Capture the cell that displays the provided text and extract its (X, Y) central coordinate. 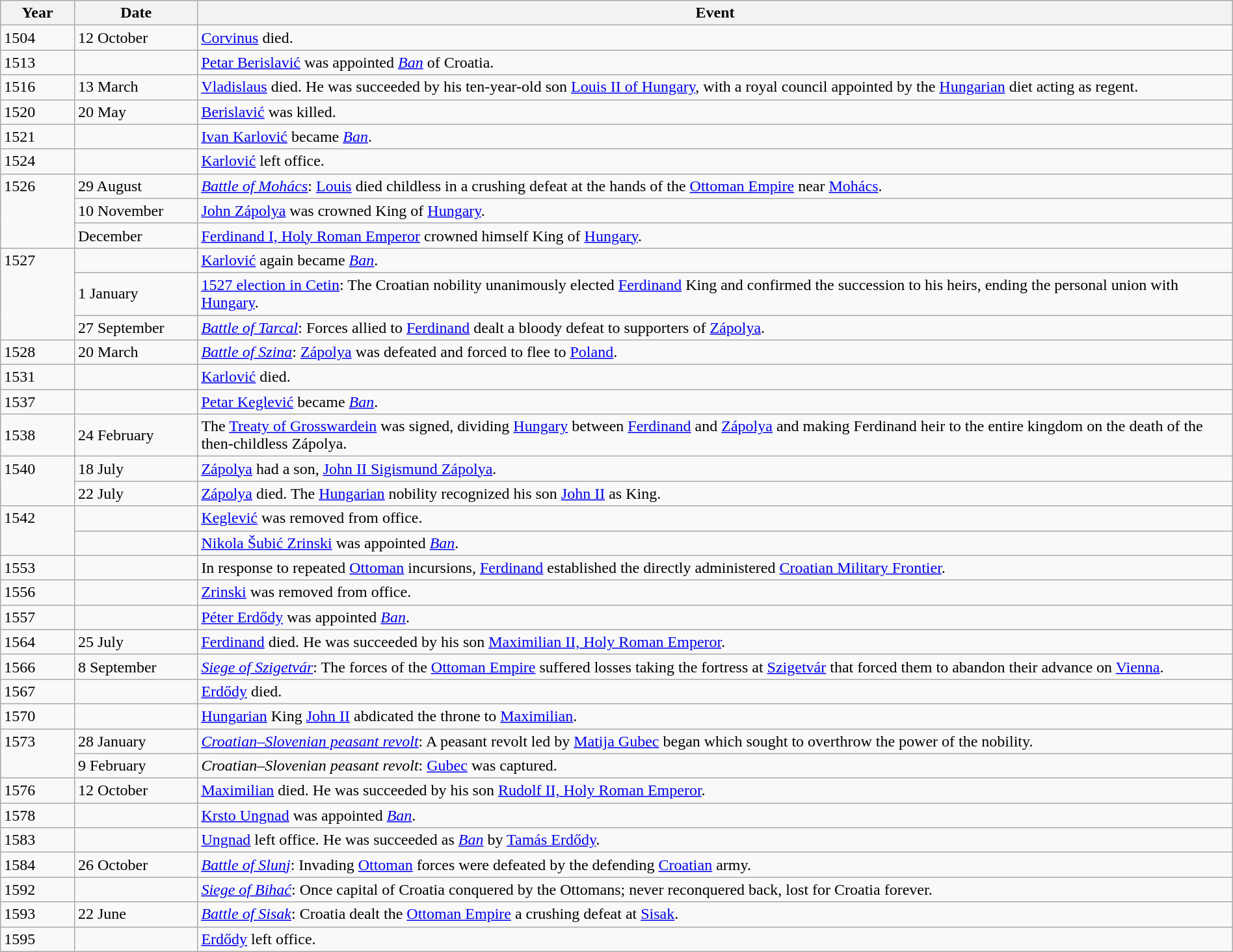
1578 (38, 815)
1520 (38, 112)
24 February (135, 436)
Battle of Szina: Zápolya was defeated and forced to flee to Poland. (715, 352)
Ivan Karlović became Ban. (715, 137)
1595 (38, 939)
1542 (38, 531)
Year (38, 13)
Petar Keglević became Ban. (715, 402)
22 July (135, 494)
1566 (38, 667)
1524 (38, 161)
1513 (38, 62)
Erdődy left office. (715, 939)
Berislavić was killed. (715, 112)
Ungnad left office. He was succeeded as Ban by Tamás Erdődy. (715, 840)
Siege of Bihać: Once capital of Croatia conquered by the Ottomans; never reconquered back, lost for Croatia forever. (715, 890)
1526 (38, 211)
1592 (38, 890)
Zrinski was removed from office. (715, 592)
26 October (135, 865)
Karlović again became Ban. (715, 260)
13 March (135, 87)
1521 (38, 137)
1553 (38, 568)
Hungarian King John II abdicated the throne to Maximilian. (715, 716)
9 February (135, 766)
1531 (38, 377)
1557 (38, 617)
1573 (38, 753)
1528 (38, 352)
20 May (135, 112)
Zápolya had a son, John II Sigismund Zápolya. (715, 469)
Battle of Tarcal: Forces allied to Ferdinand dealt a bloody defeat to supporters of Zápolya. (715, 327)
Erdődy died. (715, 691)
In response to repeated Ottoman incursions, Ferdinand established the directly administered Croatian Military Frontier. (715, 568)
1504 (38, 38)
Keglević was removed from office. (715, 518)
1556 (38, 592)
1567 (38, 691)
Ferdinand I, Holy Roman Emperor crowned himself King of Hungary. (715, 235)
1583 (38, 840)
Battle of Sisak: Croatia dealt the Ottoman Empire a crushing defeat at Sisak. (715, 914)
Croatian–Slovenian peasant revolt: A peasant revolt led by Matija Gubec began which sought to overthrow the power of the nobility. (715, 741)
1 January (135, 294)
Date (135, 13)
1516 (38, 87)
Battle of Mohács: Louis died childless in a crushing defeat at the hands of the Ottoman Empire near Mohács. (715, 186)
1593 (38, 914)
Nikola Šubić Zrinski was appointed Ban. (715, 543)
29 August (135, 186)
1576 (38, 791)
Event (715, 13)
1540 (38, 481)
27 September (135, 327)
Karlović left office. (715, 161)
Maximilian died. He was succeeded by his son Rudolf II, Holy Roman Emperor. (715, 791)
Péter Erdődy was appointed Ban. (715, 617)
Ferdinand died. He was succeeded by his son Maximilian II, Holy Roman Emperor. (715, 642)
18 July (135, 469)
1584 (38, 865)
Corvinus died. (715, 38)
1538 (38, 436)
1527 (38, 294)
22 June (135, 914)
1570 (38, 716)
Krsto Ungnad was appointed Ban. (715, 815)
Vladislaus died. He was succeeded by his ten-year-old son Louis II of Hungary, with a royal council appointed by the Hungarian diet acting as regent. (715, 87)
Croatian–Slovenian peasant revolt: Gubec was captured. (715, 766)
Zápolya died. The Hungarian nobility recognized his son John II as King. (715, 494)
1537 (38, 402)
20 March (135, 352)
25 July (135, 642)
8 September (135, 667)
Battle of Slunj: Invading Ottoman forces were defeated by the defending Croatian army. (715, 865)
28 January (135, 741)
10 November (135, 211)
1564 (38, 642)
Karlović died. (715, 377)
John Zápolya was crowned King of Hungary. (715, 211)
Petar Berislavić was appointed Ban of Croatia. (715, 62)
December (135, 235)
